Detect which cell encompasses the target text, then output its [x, y] center coordinate. 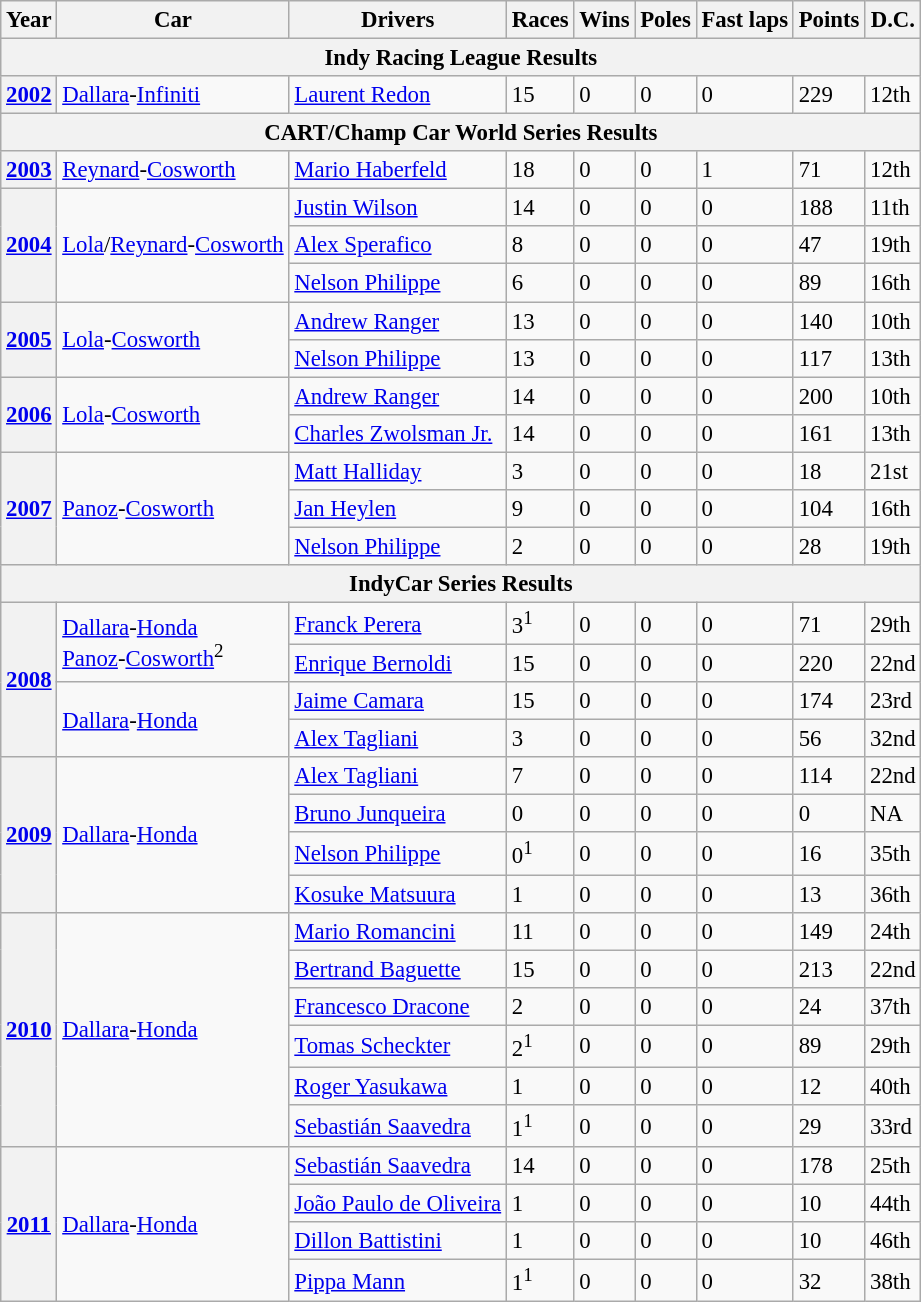
7 [540, 776]
CART/Champ Car World Series Results [461, 133]
47 [828, 245]
46th [893, 1241]
2003 [29, 170]
Indy Racing League Results [461, 58]
44th [893, 1204]
25th [893, 1166]
21st [893, 471]
01 [540, 854]
24th [893, 931]
Franck Perera [398, 623]
8 [540, 245]
229 [828, 95]
Points [828, 20]
38th [893, 1281]
IndyCar Series Results [461, 584]
178 [828, 1166]
140 [828, 321]
Laurent Redon [398, 95]
Panoz-Cosworth [173, 508]
9 [540, 509]
33rd [893, 1126]
Wins [604, 20]
Pippa Mann [398, 1281]
11th [893, 208]
114 [828, 776]
2004 [29, 246]
Lola/Reynard-Cosworth [173, 246]
32 [828, 1281]
2010 [29, 1030]
Justin Wilson [398, 208]
Enrique Bernoldi [398, 664]
Reynard-Cosworth [173, 170]
104 [828, 509]
2007 [29, 508]
Drivers [398, 20]
Jan Heylen [398, 509]
23rd [893, 701]
117 [828, 358]
188 [828, 208]
12 [828, 1086]
Alex Sperafico [398, 245]
Roger Yasukawa [398, 1086]
35th [893, 854]
Jaime Camara [398, 701]
Year [29, 20]
32nd [893, 739]
2005 [29, 340]
D.C. [893, 20]
16 [828, 854]
Francesco Dracone [398, 1007]
29 [828, 1126]
2006 [29, 414]
Charles Zwolsman Jr. [398, 433]
2011 [29, 1224]
40th [893, 1086]
Kosuke Matsuura [398, 894]
174 [828, 701]
Tomas Scheckter [398, 1046]
NA [893, 814]
37th [893, 1007]
Dillon Battistini [398, 1241]
6 [540, 283]
Races [540, 20]
31 [540, 623]
56 [828, 739]
2009 [29, 834]
21 [540, 1046]
2008 [29, 680]
Matt Halliday [398, 471]
200 [828, 396]
220 [828, 664]
Dallara-HondaPanoz-Cosworth2 [173, 642]
Fast laps [744, 20]
28 [828, 546]
João Paulo de Oliveira [398, 1204]
36th [893, 894]
213 [828, 969]
Mario Haberfeld [398, 170]
161 [828, 433]
149 [828, 931]
Bruno Junqueira [398, 814]
24 [828, 1007]
Poles [666, 20]
Bertrand Baguette [398, 969]
Dallara-Infiniti [173, 95]
Car [173, 20]
Mario Romancini [398, 931]
2002 [29, 95]
